For the text-containing cell, return its midpoint in [x, y] coordinate format. 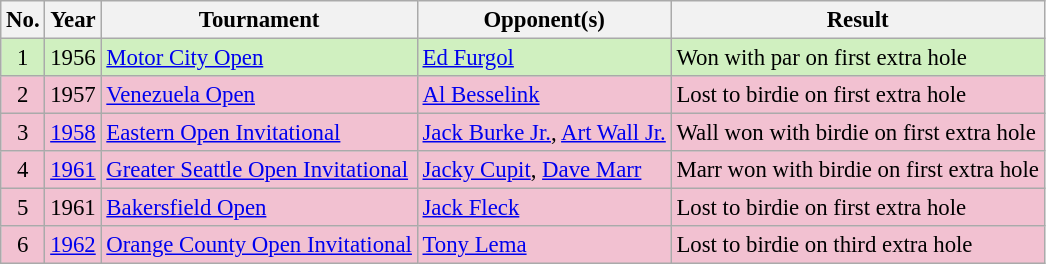
1 [23, 58]
Marr won with birdie on first extra hole [858, 170]
Lost to birdie on third extra hole [858, 245]
2 [23, 95]
Greater Seattle Open Invitational [259, 170]
3 [23, 133]
Jack Fleck [544, 208]
Al Besselink [544, 95]
Bakersfield Open [259, 208]
Venezuela Open [259, 95]
Opponent(s) [544, 20]
1957 [73, 95]
Motor City Open [259, 58]
Won with par on first extra hole [858, 58]
5 [23, 208]
4 [23, 170]
Jacky Cupit, Dave Marr [544, 170]
6 [23, 245]
Jack Burke Jr., Art Wall Jr. [544, 133]
Eastern Open Invitational [259, 133]
No. [23, 20]
Orange County Open Invitational [259, 245]
Tournament [259, 20]
1958 [73, 133]
Result [858, 20]
Tony Lema [544, 245]
1962 [73, 245]
Wall won with birdie on first extra hole [858, 133]
1956 [73, 58]
Ed Furgol [544, 58]
Year [73, 20]
